From the cell containing the given text, extract its center point as (X, Y) coordinate. 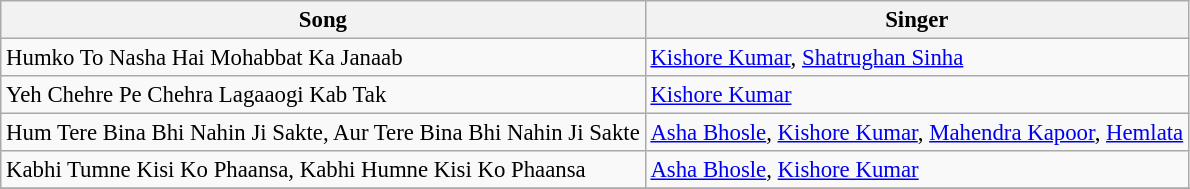
Hum Tere Bina Bhi Nahin Ji Sakte, Aur Tere Bina Bhi Nahin Ji Sakte (323, 133)
Yeh Chehre Pe Chehra Lagaaogi Kab Tak (323, 95)
Asha Bhosle, Kishore Kumar, Mahendra Kapoor, Hemlata (916, 133)
Kabhi Tumne Kisi Ko Phaansa, Kabhi Humne Kisi Ko Phaansa (323, 170)
Kishore Kumar (916, 95)
Kishore Kumar, Shatrughan Sinha (916, 58)
Singer (916, 20)
Humko To Nasha Hai Mohabbat Ka Janaab (323, 58)
Asha Bhosle, Kishore Kumar (916, 170)
Song (323, 20)
